Search for the cell housing the specified text and yield its [x, y] center coordinate. 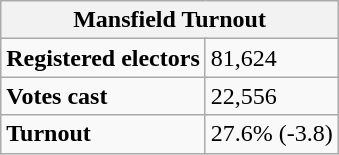
Mansfield Turnout [170, 20]
22,556 [272, 96]
27.6% (-3.8) [272, 134]
81,624 [272, 58]
Turnout [104, 134]
Votes cast [104, 96]
Registered electors [104, 58]
